Search for the cell housing the specified text and yield its (X, Y) center coordinate. 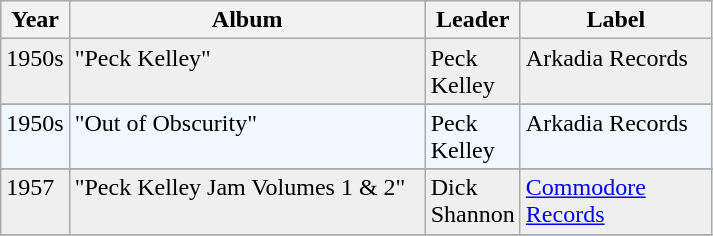
"Peck Kelley" (247, 72)
Commodore Records (616, 202)
"Out of Obscurity" (247, 136)
Leader (472, 20)
"Peck Kelley Jam Volumes 1 & 2" (247, 202)
Label (616, 20)
Dick Shannon (472, 202)
Album (247, 20)
1957 (35, 202)
Year (35, 20)
